Pinpoint the cell where the given text exists, returning its (X, Y) midpoint coordinate. 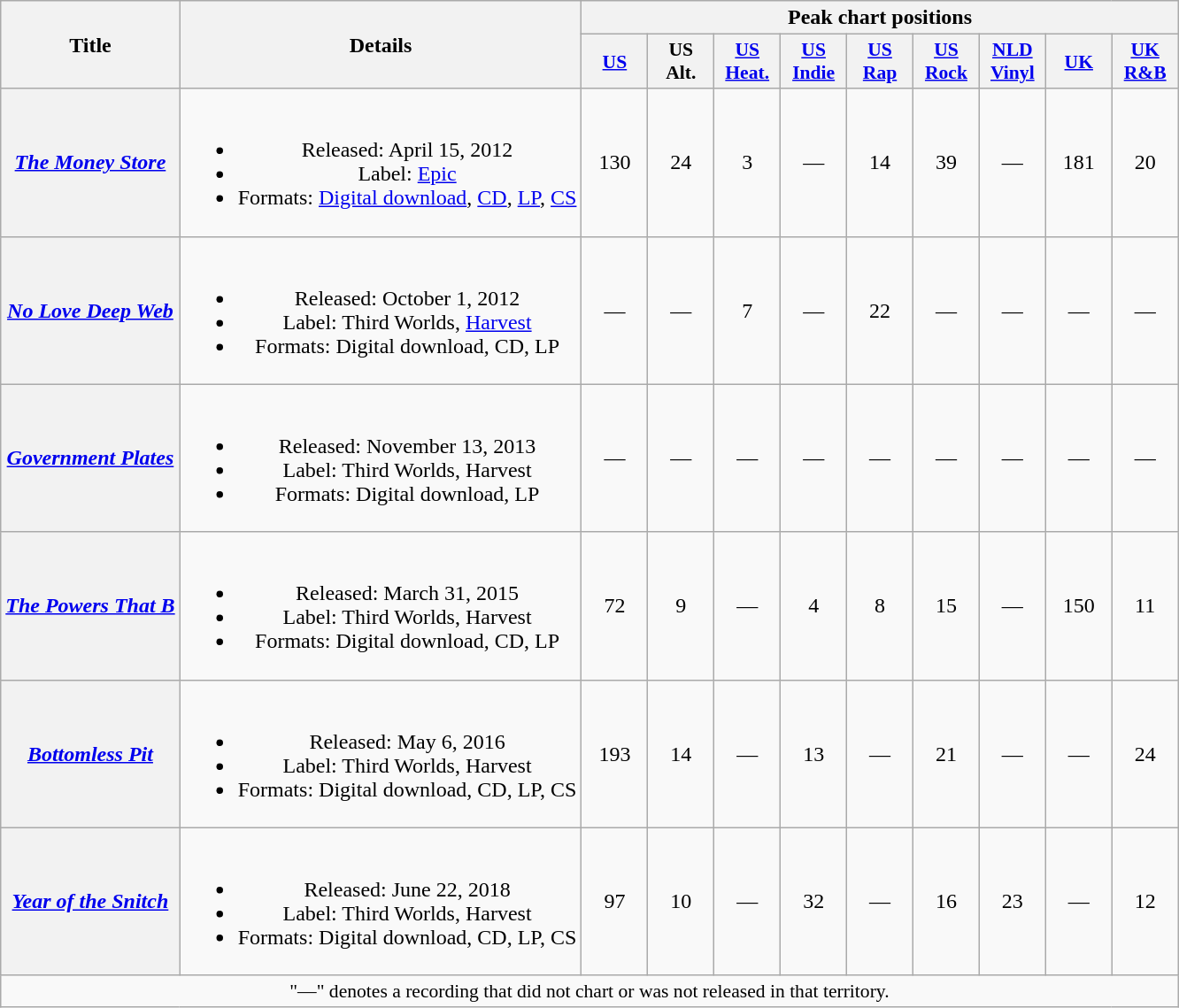
Government Plates (90, 458)
USRock (945, 62)
193 (614, 754)
16 (945, 901)
4 (814, 605)
"—" denotes a recording that did not chart or was not released in that territory. (589, 991)
10 (682, 901)
8 (880, 605)
20 (1145, 163)
USRap (880, 62)
Released: May 6, 2016 Label: Third Worlds, HarvestFormats: Digital download, CD, LP, CS (381, 754)
No Love Deep Web (90, 310)
39 (945, 163)
12 (1145, 901)
USHeat. (747, 62)
181 (1078, 163)
72 (614, 605)
15 (945, 605)
150 (1078, 605)
3 (747, 163)
Year of the Snitch (90, 901)
7 (747, 310)
Released: June 22, 2018 Label: Third Worlds, HarvestFormats: Digital download, CD, LP, CS (381, 901)
13 (814, 754)
US (614, 62)
Released: November 13, 2013 Label: Third Worlds, HarvestFormats: Digital download, LP (381, 458)
Released: April 15, 2012 Label: EpicFormats: Digital download, CD, LP, CS (381, 163)
Title (90, 44)
Peak chart positions (880, 18)
UKR&B (1145, 62)
11 (1145, 605)
NLDVinyl (1013, 62)
USAlt. (682, 62)
21 (945, 754)
9 (682, 605)
The Money Store (90, 163)
Bottomless Pit (90, 754)
97 (614, 901)
23 (1013, 901)
UK (1078, 62)
22 (880, 310)
Released: March 31, 2015 Label: Third Worlds, HarvestFormats: Digital download, CD, LP (381, 605)
32 (814, 901)
The Powers That B (90, 605)
Details (381, 44)
USIndie (814, 62)
Released: October 1, 2012 Label: Third Worlds, HarvestFormats: Digital download, CD, LP (381, 310)
130 (614, 163)
